Detect which cell encompasses the target text, then output its (x, y) center coordinate. 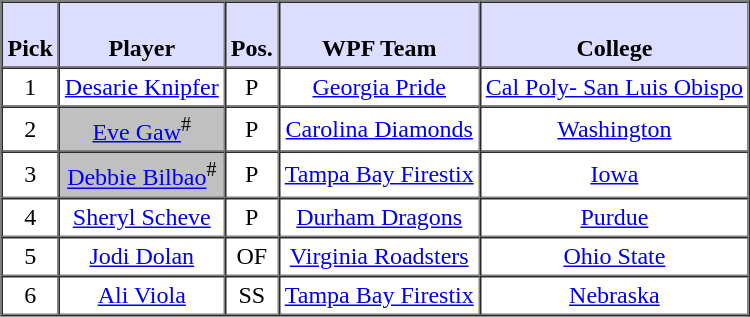
2 (30, 128)
SS (252, 294)
Georgia Pride (380, 88)
Sheryl Scheve (142, 216)
Player (142, 35)
Jodi Dolan (142, 256)
3 (30, 174)
Desarie Knipfer (142, 88)
Nebraska (614, 294)
Pick (30, 35)
4 (30, 216)
Washington (614, 128)
1 (30, 88)
Cal Poly- San Luis Obispo (614, 88)
Virginia Roadsters (380, 256)
College (614, 35)
Purdue (614, 216)
Carolina Diamonds (380, 128)
WPF Team (380, 35)
Iowa (614, 174)
OF (252, 256)
Ohio State (614, 256)
5 (30, 256)
Eve Gaw# (142, 128)
Durham Dragons (380, 216)
Debbie Bilbao# (142, 174)
Pos. (252, 35)
Ali Viola (142, 294)
6 (30, 294)
